Detect which cell encompasses the target text, then output its (x, y) center coordinate. 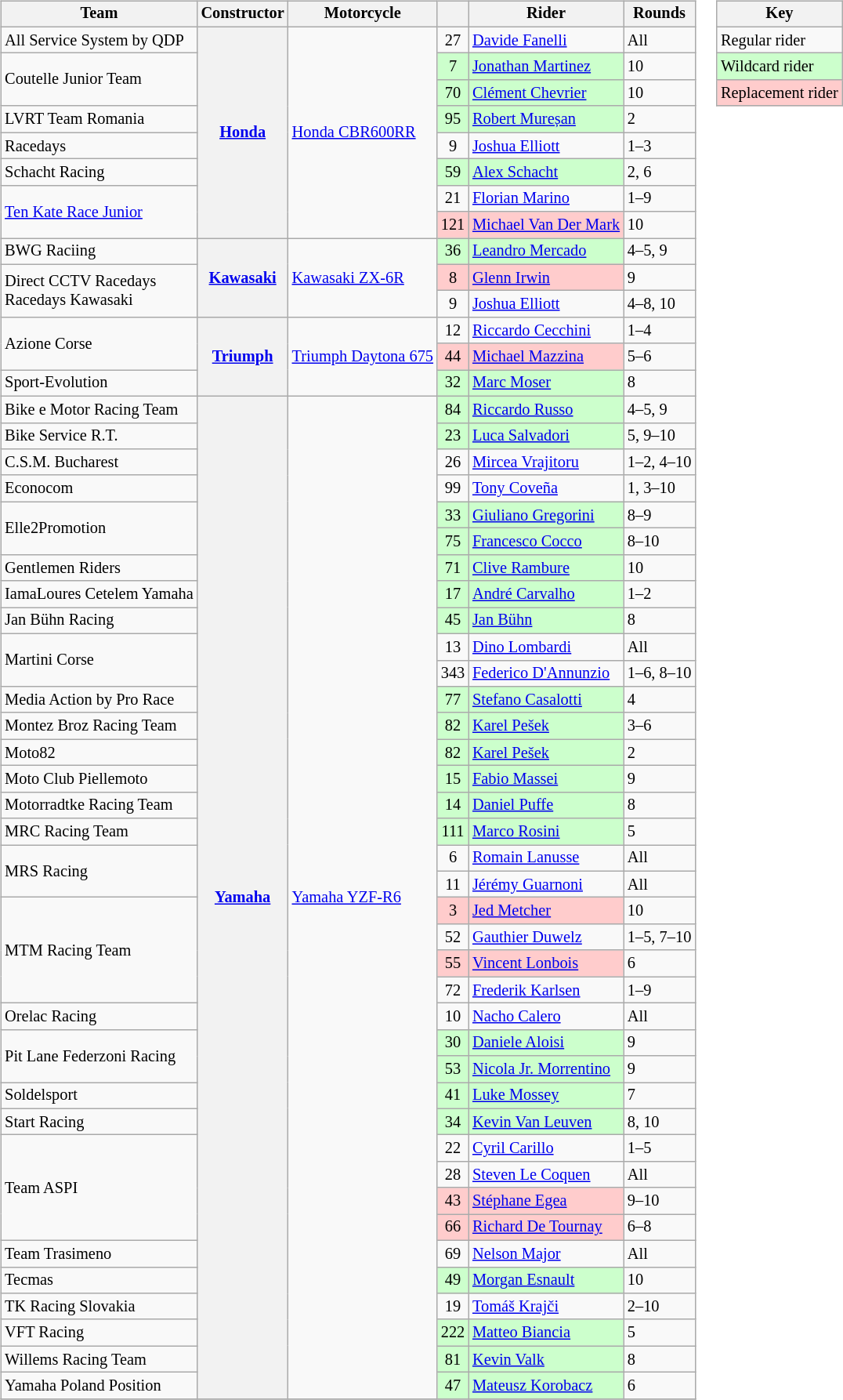
MRS Racing (99, 872)
26 (453, 462)
8–9 (660, 515)
81 (453, 1359)
49 (453, 1280)
Davide Fanelli (546, 40)
Triumph (243, 357)
Kevin Valk (546, 1359)
Constructor (243, 14)
44 (453, 357)
Yamaha YZF-R6 (363, 897)
9–10 (660, 1201)
27 (453, 40)
1–6, 8–10 (660, 673)
1, 3–10 (660, 488)
43 (453, 1201)
Luke Mossey (546, 1096)
Tomáš Krajči (546, 1307)
21 (453, 198)
2, 6 (660, 172)
Motorradtke Racing Team (99, 805)
Francesco Cocco (546, 542)
Orelac Racing (99, 1017)
45 (453, 621)
Wildcard rider (780, 67)
70 (453, 93)
Yamaha Poland Position (99, 1386)
Team (99, 14)
Luca Salvadori (546, 436)
12 (453, 331)
6–8 (660, 1228)
1–5, 7–10 (660, 938)
Direct CCTV RacedaysRacedays Kawasaki (99, 290)
Willems Racing Team (99, 1359)
1–5 (660, 1148)
55 (453, 963)
Elle2Promotion (99, 528)
Motorcycle (363, 14)
13 (453, 647)
Steven Le Coquen (546, 1175)
Mircea Vrajitoru (546, 462)
Daniele Aloisi (546, 1043)
Nelson Major (546, 1253)
2–10 (660, 1307)
17 (453, 594)
Morgan Esnault (546, 1280)
Stefano Casalotti (546, 700)
Vincent Lonbois (546, 963)
Jan Bühn (546, 621)
8–10 (660, 542)
MTM Racing Team (99, 950)
Rider (546, 14)
IamaLoures Cetelem Yamaha (99, 594)
1–4 (660, 331)
Kevin Van Leuven (546, 1122)
André Carvalho (546, 594)
Clément Chevrier (546, 93)
Nicola Jr. Morrentino (546, 1069)
Coutelle Junior Team (99, 80)
Key (780, 14)
11 (453, 884)
69 (453, 1253)
LVRT Team Romania (99, 119)
111 (453, 832)
Honda CBR600RR (363, 132)
Montez Broz Racing Team (99, 726)
Jérémy Guarnoni (546, 884)
Marco Rosini (546, 832)
3–6 (660, 726)
Stéphane Egea (546, 1201)
All Service System by QDP (99, 40)
52 (453, 938)
Federico D'Annunzio (546, 673)
Daniel Puffe (546, 805)
Racedays (99, 146)
34 (453, 1122)
Team Trasimeno (99, 1253)
Gauthier Duwelz (546, 938)
47 (453, 1386)
41 (453, 1096)
TK Racing Slovakia (99, 1307)
Jonathan Martinez (546, 67)
71 (453, 568)
75 (453, 542)
Moto Club Piellemoto (99, 779)
19 (453, 1307)
36 (453, 252)
Schacht Racing (99, 172)
Azione Corse (99, 343)
Kawasaki (243, 277)
Michael Mazzina (546, 357)
Triumph Daytona 675 (363, 357)
3 (453, 911)
1–3 (660, 146)
Giuliano Gregorini (546, 515)
4–8, 10 (660, 304)
Clive Rambure (546, 568)
Matteo Biancia (546, 1333)
VFT Racing (99, 1333)
99 (453, 488)
32 (453, 383)
Bike e Motor Racing Team (99, 409)
15 (453, 779)
22 (453, 1148)
1–2, 4–10 (660, 462)
84 (453, 409)
Gentlemen Riders (99, 568)
4 (660, 700)
Florian Marino (546, 198)
8, 10 (660, 1122)
5, 9–10 (660, 436)
59 (453, 172)
Media Action by Pro Race (99, 700)
Robert Mureșan (546, 119)
Riccardo Cecchini (546, 331)
Martini Corse (99, 660)
Kawasaki ZX-6R (363, 277)
Glenn Irwin (546, 277)
66 (453, 1228)
53 (453, 1069)
Honda (243, 132)
Tecmas (99, 1280)
MRC Racing Team (99, 832)
Moto82 (99, 753)
95 (453, 119)
Cyril Carillo (546, 1148)
Tony Coveña (546, 488)
Michael Van Der Mark (546, 225)
Soldelsport (99, 1096)
33 (453, 515)
5–6 (660, 357)
Regular rider (780, 40)
Richard De Tournay (546, 1228)
Frederik Karlsen (546, 990)
72 (453, 990)
Dino Lombardi (546, 647)
Alex Schacht (546, 172)
Ten Kate Race Junior (99, 212)
Leandro Mercado (546, 252)
Replacement rider (780, 93)
Yamaha (243, 897)
Mateusz Korobacz (546, 1386)
77 (453, 700)
Riccardo Russo (546, 409)
Rounds (660, 14)
Nacho Calero (546, 1017)
121 (453, 225)
Sport-Evolution (99, 383)
23 (453, 436)
Pit Lane Federzoni Racing (99, 1055)
14 (453, 805)
Jan Bühn Racing (99, 621)
Fabio Massei (546, 779)
Romain Lanusse (546, 858)
Jed Metcher (546, 911)
30 (453, 1043)
222 (453, 1333)
Marc Moser (546, 383)
Team ASPI (99, 1188)
Bike Service R.T. (99, 436)
1–2 (660, 594)
Start Racing (99, 1122)
BWG Raciing (99, 252)
28 (453, 1175)
C.S.M. Bucharest (99, 462)
343 (453, 673)
Econocom (99, 488)
